Determine the [x, y] coordinate at the center of the cell enclosing the given text.  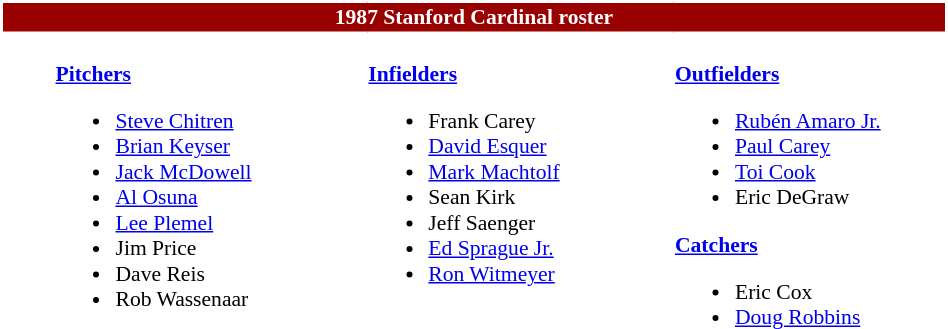
1987 Stanford Cardinal roster [474, 18]
